Identify which cell holds the provided text, then report its [x, y] central coordinate. 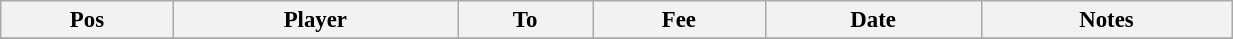
To [526, 20]
Date [873, 20]
Notes [1106, 20]
Pos [87, 20]
Fee [679, 20]
Player [315, 20]
